Extract the [x, y] coordinate from the center of the cell holding the provided text.  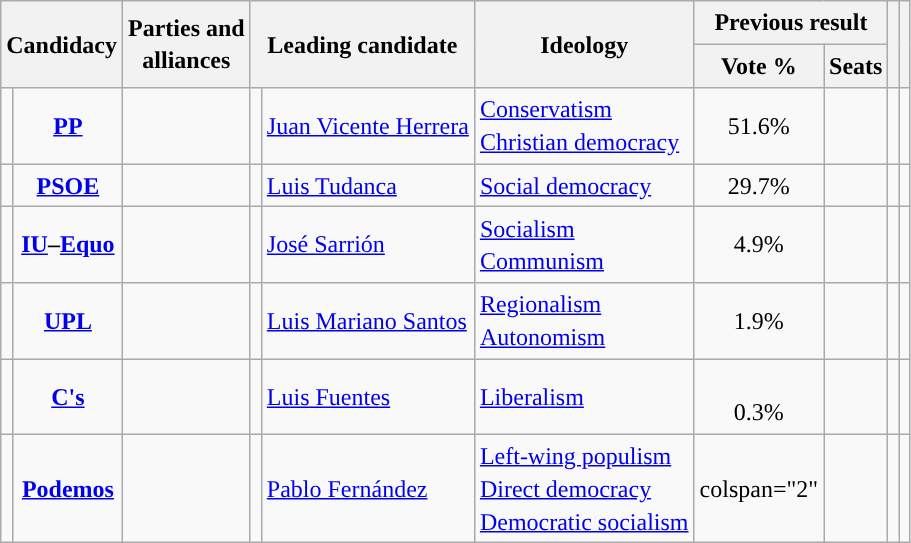
1.9% [759, 321]
UPL [68, 321]
0.3% [759, 397]
SocialismCommunism [584, 245]
PSOE [68, 186]
Previous result [791, 22]
colspan="2" [759, 488]
Ideology [584, 44]
4.9% [759, 245]
C's [68, 397]
29.7% [759, 186]
José Sarrión [368, 245]
Pablo Fernández [368, 488]
RegionalismAutonomism [584, 321]
ConservatismChristian democracy [584, 126]
PP [68, 126]
Juan Vicente Herrera [368, 126]
Social democracy [584, 186]
51.6% [759, 126]
Parties andalliances [187, 44]
Vote % [759, 66]
Candidacy [62, 44]
Podemos [68, 488]
Luis Tudanca [368, 186]
IU–Equo [68, 245]
Leading candidate [362, 44]
Luis Fuentes [368, 397]
Seats [856, 66]
Liberalism [584, 397]
Luis Mariano Santos [368, 321]
Left-wing populismDirect democracyDemocratic socialism [584, 488]
